Capture the cell that displays the provided text and extract its (X, Y) central coordinate. 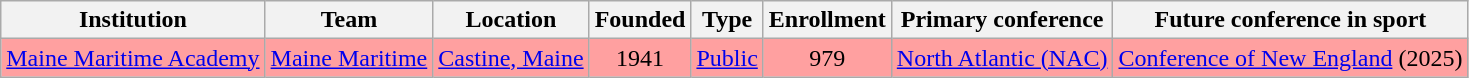
Founded (640, 20)
Maine Maritime Academy (133, 58)
Location (511, 20)
Type (727, 20)
Primary conference (1002, 20)
North Atlantic (NAC) (1002, 58)
Conference of New England (2025) (1290, 58)
Maine Maritime (349, 58)
Castine, Maine (511, 58)
Public (727, 58)
Institution (133, 20)
1941 (640, 58)
979 (827, 58)
Future conference in sport (1290, 20)
Team (349, 20)
Enrollment (827, 20)
